Scan for the cell matching the given text and deliver its [X, Y] coordinate at center. 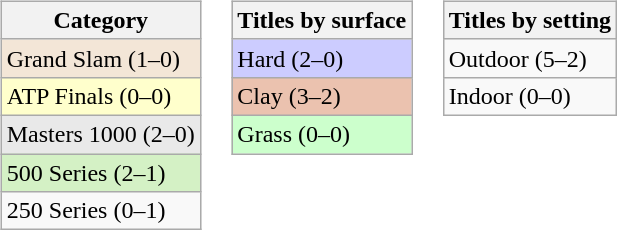
Grand Slam (1–0) [100, 58]
Titles by setting [530, 20]
250 Series (0–1) [100, 211]
500 Series (2–1) [100, 173]
Masters 1000 (2–0) [100, 134]
Titles by surface [322, 20]
Grass (0–0) [322, 134]
Indoor (0–0) [530, 96]
ATP Finals (0–0) [100, 96]
Hard (2–0) [322, 58]
Category [100, 20]
Clay (3–2) [322, 96]
Outdoor (5–2) [530, 58]
